Locate the cell with the specified text and output its [x, y] center coordinate. 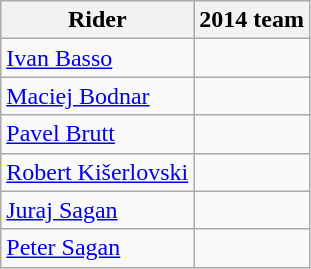
Peter Sagan [98, 248]
2014 team [252, 20]
Juraj Sagan [98, 210]
Robert Kišerlovski [98, 172]
Pavel Brutt [98, 134]
Ivan Basso [98, 58]
Maciej Bodnar [98, 96]
Rider [98, 20]
